Locate the cell with the specified text and output its [x, y] center coordinate. 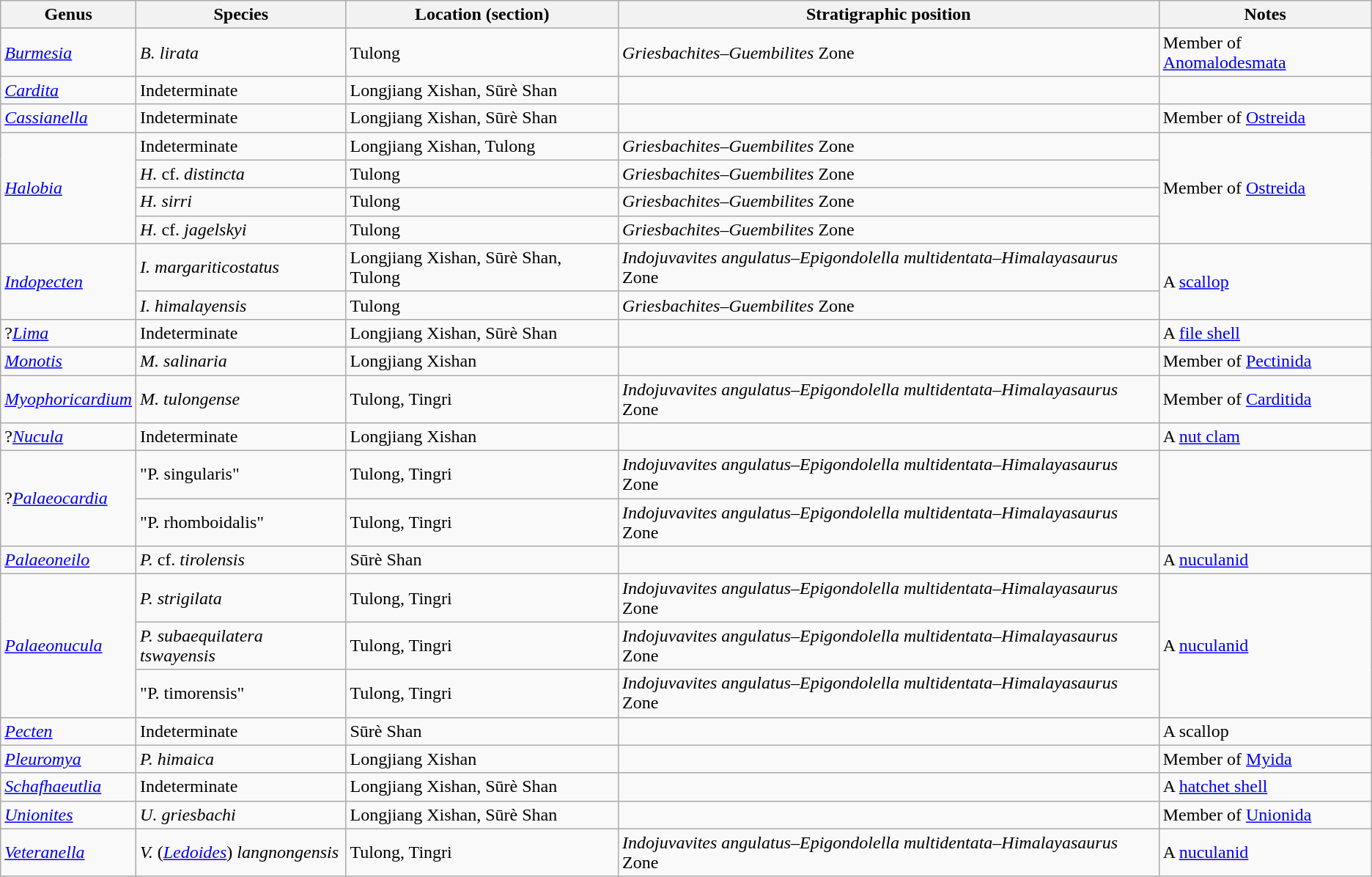
Halobia [69, 188]
Genus [69, 15]
Longjiang Xishan, Sūrè Shan, Tulong [482, 267]
H. cf. distincta [241, 174]
P. himaica [241, 759]
M. tulongense [241, 399]
Notes [1265, 15]
M. salinaria [241, 361]
Cardita [69, 90]
"P. timorensis" [241, 694]
Monotis [69, 361]
B. lirata [241, 53]
Member of Carditida [1265, 399]
Longjiang Xishan, Tulong [482, 146]
?Lima [69, 333]
Species [241, 15]
P. subaequilatera tswayensis [241, 645]
P. cf. tirolensis [241, 560]
Palaeoneilo [69, 560]
Member of Unionida [1265, 815]
Unionites [69, 815]
Member of Anomalodesmata [1265, 53]
Member of Myida [1265, 759]
?Palaeocardia [69, 499]
"P. rhomboidalis" [241, 522]
H. cf. jagelskyi [241, 230]
H. sirri [241, 202]
Schafhaeutlia [69, 787]
Indopecten [69, 282]
Pecten [69, 731]
U. griesbachi [241, 815]
?Nucula [69, 437]
A nut clam [1265, 437]
Member of Pectinida [1265, 361]
Pleuromya [69, 759]
Palaeonucula [69, 645]
I. himalayensis [241, 305]
Veteranella [69, 852]
Stratigraphic position [889, 15]
P. strigilata [241, 598]
A file shell [1265, 333]
I. margariticostatus [241, 267]
A hatchet shell [1265, 787]
Burmesia [69, 53]
Myophoricardium [69, 399]
"P. singularis" [241, 475]
V. (Ledoides) langnongensis [241, 852]
Cassianella [69, 118]
Location (section) [482, 15]
